Pinpoint the cell where the given text exists, returning its [x, y] midpoint coordinate. 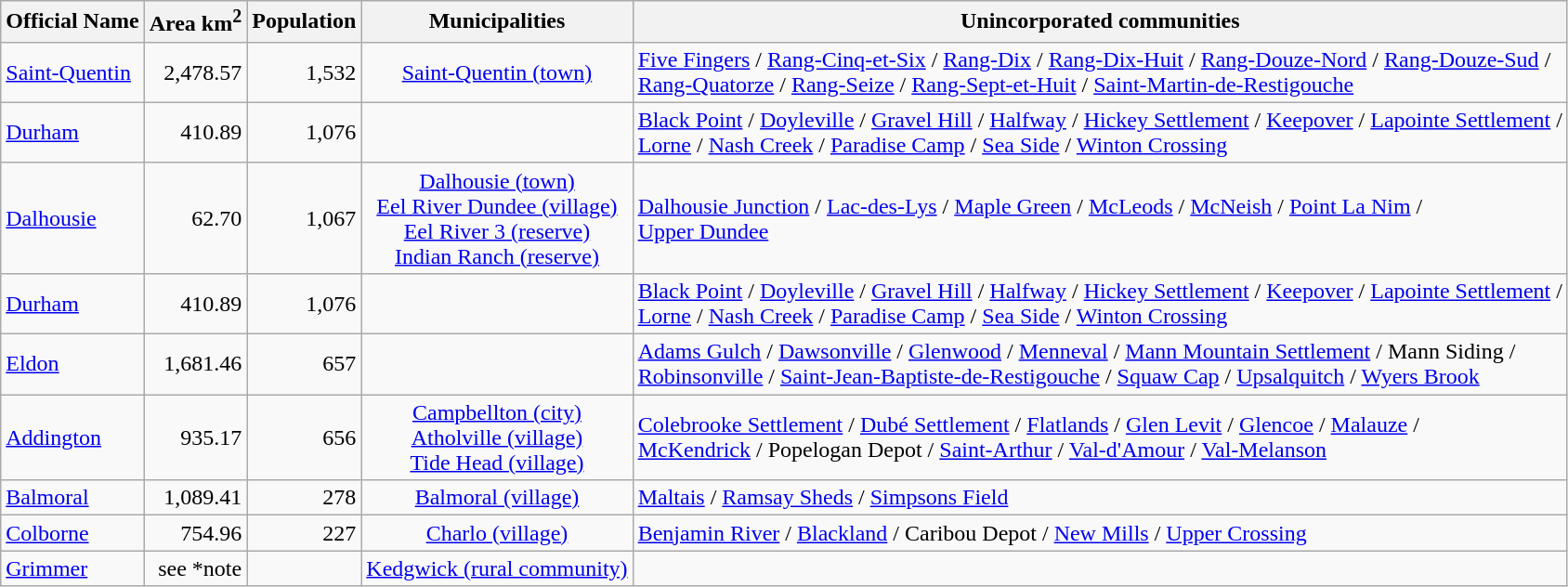
657 [305, 364]
935.17 [195, 437]
Saint-Quentin [72, 72]
Saint-Quentin (town) [497, 72]
Official Name [72, 22]
1,089.41 [195, 498]
Population [305, 22]
Maltais / Ramsay Sheds / Simpsons Field [1100, 498]
Balmoral [72, 498]
Charlo (village) [497, 533]
Dalhousie [72, 217]
227 [305, 533]
Eldon [72, 364]
Balmoral (village) [497, 498]
1,681.46 [195, 364]
Unincorporated communities [1100, 22]
2,478.57 [195, 72]
62.70 [195, 217]
see *note [195, 568]
Area km2 [195, 22]
Dalhousie (town)Eel River Dundee (village)Eel River 3 (reserve)Indian Ranch (reserve) [497, 217]
Addington [72, 437]
Benjamin River / Blackland / Caribou Depot / New Mills / Upper Crossing [1100, 533]
Dalhousie Junction / Lac-des-Lys / Maple Green / McLeods / McNeish / Point La Nim /Upper Dundee [1100, 217]
1,067 [305, 217]
278 [305, 498]
Municipalities [497, 22]
656 [305, 437]
Campbellton (city)Atholville (village)Tide Head (village) [497, 437]
Grimmer [72, 568]
754.96 [195, 533]
Kedgwick (rural community) [497, 568]
Colborne [72, 533]
1,532 [305, 72]
